For the text-containing cell, return its midpoint in (X, Y) coordinate format. 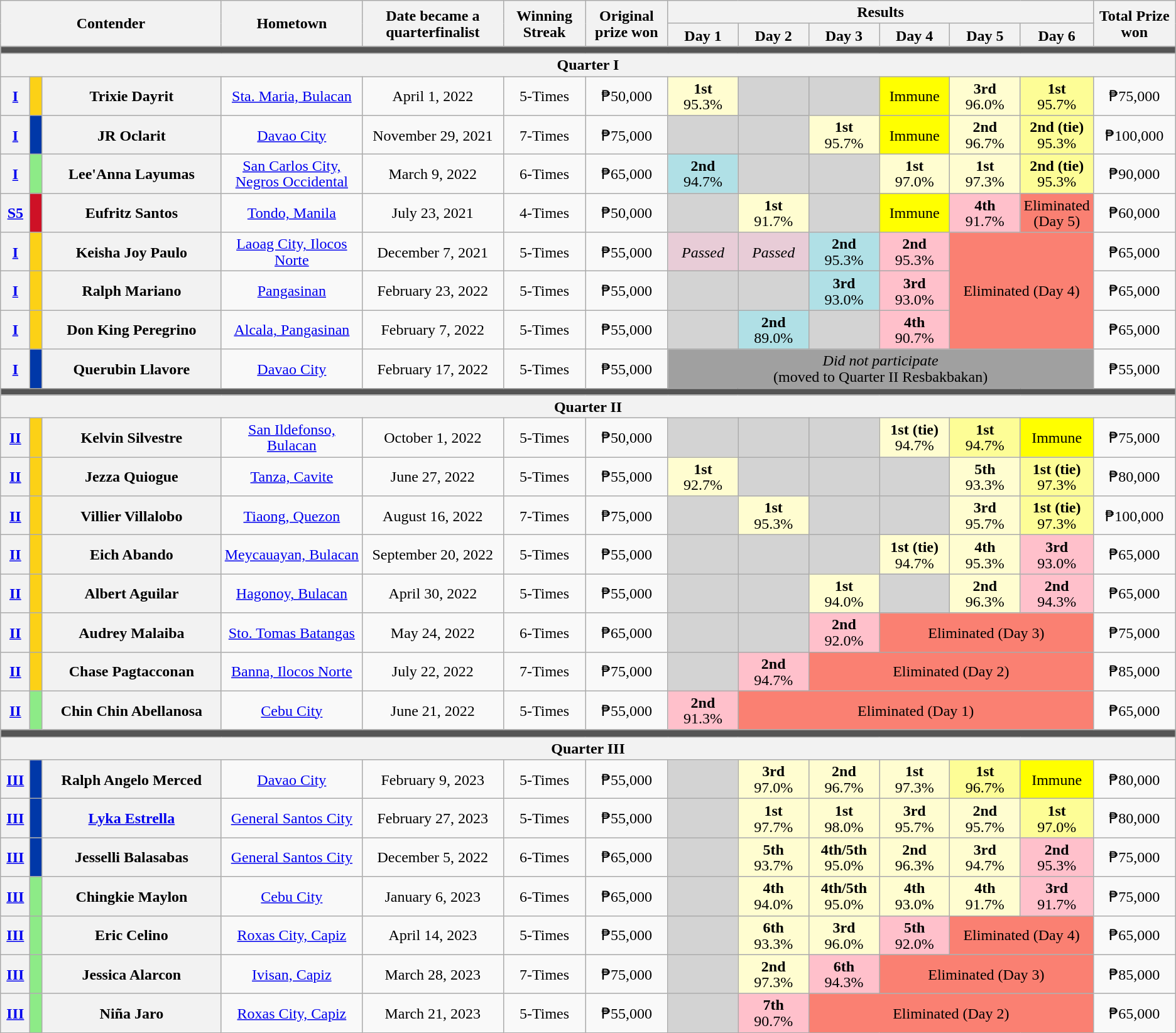
Alcala, Pangasinan (291, 330)
4th94.0% (773, 896)
4th90.7% (915, 330)
March 28, 2023 (433, 974)
Original prize won (627, 24)
Date became a quarterfinalist (433, 24)
Quarter III (588, 749)
Day 6 (1057, 35)
Eliminated (Day 5) (1057, 213)
Villier Villalobo (132, 516)
Did not participate(moved to Quarter II Resbakbakan) (881, 369)
JR Oclarit (132, 135)
Don King Peregrino (132, 330)
3rd91.7% (1057, 896)
Tondo, Manila (291, 213)
San Carlos City, Negros Occidental (291, 174)
1st94.7% (985, 438)
Winning Streak (544, 24)
Eich Abando (132, 554)
7th90.7% (773, 1013)
6th93.3% (773, 935)
2nd94.3% (1057, 593)
Pangasinan (291, 291)
Laoag City, Ilocos Norte (291, 252)
2nd91.3% (703, 710)
5th93.3% (985, 477)
Quarter II (588, 407)
Day 3 (844, 35)
2nd92.0% (844, 632)
3rd97.0% (773, 779)
February 7, 2022 (433, 330)
1st97.7% (773, 818)
5th92.0% (915, 935)
Results (881, 13)
1st91.7% (773, 213)
Day 4 (915, 35)
October 1, 2022 (433, 438)
Ivisan, Capiz (291, 974)
Banna, Ilocos Norte (291, 671)
Hometown (291, 24)
March 21, 2023 (433, 1013)
Jessica Alarcon (132, 974)
February 23, 2022 (433, 291)
November 29, 2021 (433, 135)
1st92.7% (703, 477)
Quarter I (588, 65)
April 1, 2022 (433, 96)
January 6, 2023 (433, 896)
Contender (111, 24)
July 23, 2021 (433, 213)
Tiaong, Quezon (291, 516)
December 7, 2021 (433, 252)
Albert Aguilar (132, 593)
Jezza Quiogue (132, 477)
San Ildefonso, Bulacan (291, 438)
June 21, 2022 (433, 710)
February 9, 2023 (433, 779)
Total Prize won (1135, 24)
Day 1 (703, 35)
February 27, 2023 (433, 818)
Sto. Tomas Batangas (291, 632)
June 27, 2022 (433, 477)
Chingkie Maylon (132, 896)
August 16, 2022 (433, 516)
Lyka Estrella (132, 818)
Keisha Joy Paulo (132, 252)
Trixie Dayrit (132, 96)
Meycauayan, Bulacan (291, 554)
1st94.0% (844, 593)
5th93.7% (773, 857)
2nd89.0% (773, 330)
6th94.3% (844, 974)
April 14, 2023 (433, 935)
1st96.7% (985, 779)
Eliminated (Day 1) (916, 710)
May 24, 2022 (433, 632)
Eufritz Santos (132, 213)
4th93.0% (915, 896)
Day 5 (985, 35)
₱60,000 (1135, 213)
Day 2 (773, 35)
₱90,000 (1135, 174)
Jesselli Balasabas (132, 857)
Audrey Malaiba (132, 632)
Niña Jaro (132, 1013)
Kelvin Silvestre (132, 438)
December 5, 2022 (433, 857)
1st98.0% (844, 818)
Eric Celino (132, 935)
Ralph Mariano (132, 291)
September 20, 2022 (433, 554)
March 9, 2022 (433, 174)
4th95.3% (985, 554)
Hagonoy, Bulacan (291, 593)
2nd97.3% (773, 974)
July 22, 2022 (433, 671)
Ralph Angelo Merced (132, 779)
2nd95.7% (985, 818)
4-Times (544, 213)
April 30, 2022 (433, 593)
Querubin Llavore (132, 369)
Lee'Anna Layumas (132, 174)
Chin Chin Abellanosa (132, 710)
3rd94.7% (985, 857)
February 17, 2022 (433, 369)
Chase Pagtacconan (132, 671)
Tanza, Cavite (291, 477)
Sta. Maria, Bulacan (291, 96)
S5 (15, 213)
